Extract the (x, y) coordinate from the center of the cell holding the provided text.  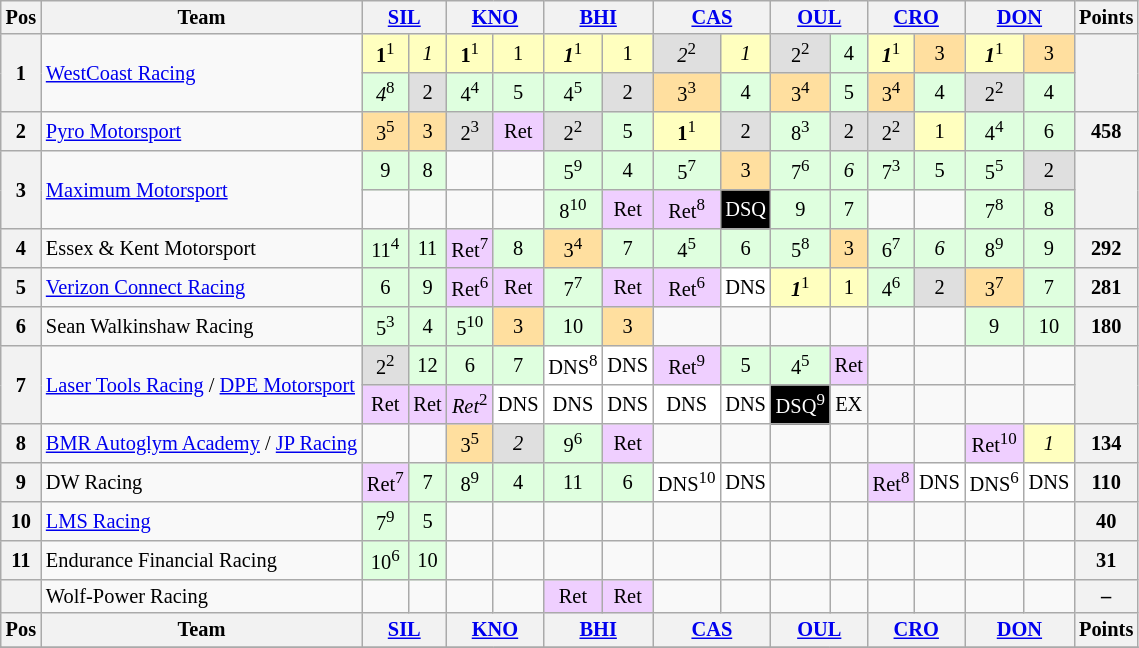
Pyro Motorsport (202, 132)
Essex & Kent Motorsport (202, 248)
33 (686, 92)
23 (469, 132)
83 (800, 132)
78 (994, 210)
458 (1106, 132)
12 (427, 366)
Endurance Financial Racing (202, 560)
79 (385, 520)
DNS10 (686, 482)
Ret10 (994, 444)
EX (849, 404)
Verizon Connect Racing (202, 288)
Wolf-Power Racing (202, 596)
55 (994, 170)
810 (572, 210)
76 (800, 170)
Laser Tools Racing / DPE Motorsport (202, 385)
114 (385, 248)
281 (1106, 288)
31 (1106, 560)
Ret2 (469, 404)
106 (385, 560)
DNS8 (572, 366)
Ret9 (686, 366)
LMS Racing (202, 520)
110 (1106, 482)
– (1106, 596)
Sean Walkinshaw Racing (202, 326)
510 (469, 326)
96 (572, 444)
58 (800, 248)
292 (1106, 248)
67 (891, 248)
180 (1106, 326)
77 (572, 288)
WestCoast Racing (202, 73)
59 (572, 170)
DSQ9 (800, 404)
46 (891, 288)
134 (1106, 444)
37 (994, 288)
73 (891, 170)
DSQ (745, 210)
40 (1106, 520)
DW Racing (202, 482)
DNS6 (994, 482)
53 (385, 326)
57 (686, 170)
BMR Autoglym Academy / JP Racing (202, 444)
48 (385, 92)
Maximum Motorsport (202, 190)
